Capture the cell that displays the provided text and extract its (x, y) central coordinate. 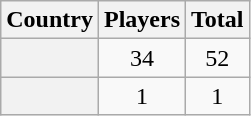
52 (218, 58)
Country (50, 20)
34 (142, 58)
Players (142, 20)
Total (218, 20)
